Search for the cell housing the specified text and yield its [x, y] center coordinate. 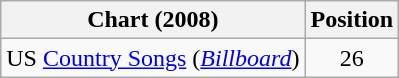
US Country Songs (Billboard) [153, 58]
26 [352, 58]
Chart (2008) [153, 20]
Position [352, 20]
